Scan for the cell matching the given text and deliver its (X, Y) coordinate at center. 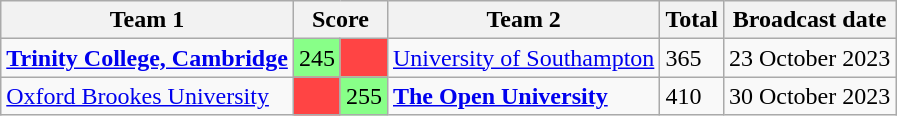
Trinity College, Cambridge (148, 58)
Oxford Brookes University (148, 96)
Team 1 (148, 20)
Score (340, 20)
30 October 2023 (809, 96)
410 (692, 96)
The Open University (523, 96)
University of Southampton (523, 58)
Total (692, 20)
365 (692, 58)
Broadcast date (809, 20)
Team 2 (523, 20)
23 October 2023 (809, 58)
255 (364, 96)
245 (316, 58)
